Extract the (x, y) coordinate from the center of the cell holding the provided text.  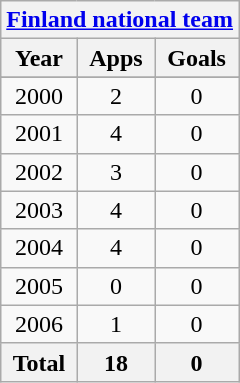
18 (116, 362)
2004 (39, 248)
2001 (39, 134)
2005 (39, 286)
2006 (39, 324)
2 (116, 96)
Total (39, 362)
2002 (39, 172)
Finland national team (120, 20)
Apps (116, 58)
Goals (197, 58)
2000 (39, 96)
Year (39, 58)
2003 (39, 210)
1 (116, 324)
3 (116, 172)
